Return (X, Y) of the center of cell containing provided text 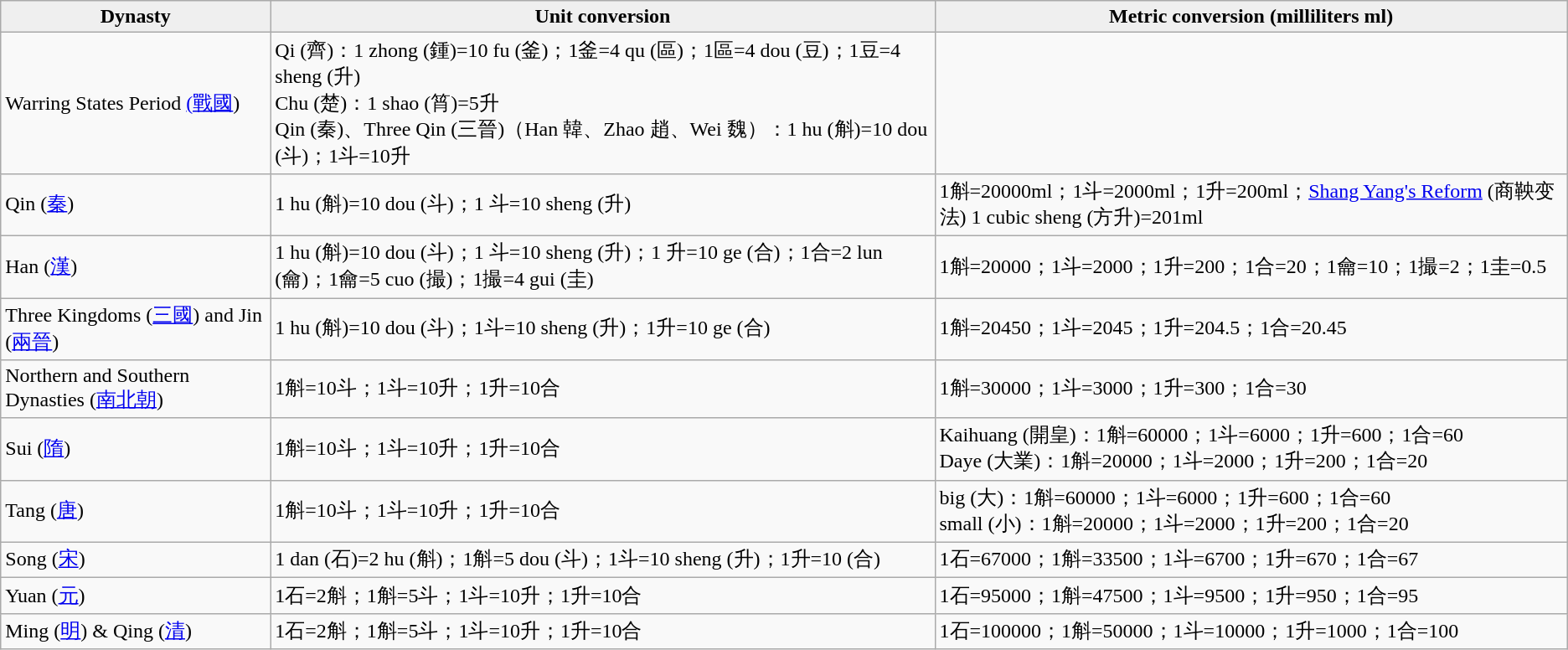
Unit conversion (603, 17)
Warring States Period (戰國) (136, 104)
1石=100000；1斛=50000；1斗=10000；1升=1000；1合=100 (1251, 632)
Kaihuang (開皇)：1斛=60000；1斗=6000；1升=600；1合=60Daye (大業)：1斛=20000；1斗=2000；1升=200；1合=20 (1251, 449)
1石=95000；1斛=47500；1斗=9500；1升=950；1合=95 (1251, 596)
Song (宋) (136, 560)
1斛=20000；1斗=2000；1升=200；1合=20；1龠=10；1撮=2；1圭=0.5 (1251, 266)
1斛=30000；1斗=3000；1升=300；1合=30 (1251, 389)
1 dan (石)=2 hu (斛)；1斛=5 dou (斗)；1斗=10 sheng (升)；1升=10 (合) (603, 560)
1 hu (斛)=10 dou (斗)；1斗=10 sheng (升)；1升=10 ge (合) (603, 329)
1 hu (斛)=10 dou (斗)；1 斗=10 sheng (升) (603, 204)
Sui (隋) (136, 449)
big (大)：1斛=60000；1斗=6000；1升=600；1合=60small (小)：1斛=20000；1斗=2000；1升=200；1合=20 (1251, 511)
1斛=20450；1斗=2045；1升=204.5；1合=20.45 (1251, 329)
1 hu (斛)=10 dou (斗)；1 斗=10 sheng (升)；1 升=10 ge (合)；1合=2 lun (龠)；1龠=5 cuo (撮)；1撮=4 gui (圭) (603, 266)
Qin (秦) (136, 204)
Tang (唐) (136, 511)
1斛=20000ml；1斗=2000ml；1升=200ml；Shang Yang's Reform (商鞅变法) 1 cubic sheng (方升)=201ml (1251, 204)
Dynasty (136, 17)
Three Kingdoms (三國) and Jin (兩晉) (136, 329)
Northern and Southern Dynasties (南北朝) (136, 389)
Han (漢) (136, 266)
Metric conversion (milliliters ml) (1251, 17)
Ming (明) & Qing (清) (136, 632)
1石=67000；1斛=33500；1斗=6700；1升=670；1合=67 (1251, 560)
Yuan (元) (136, 596)
